Detect which cell encompasses the target text, then output its (x, y) center coordinate. 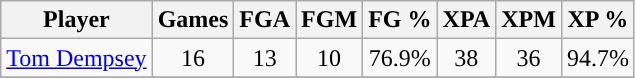
Tom Dempsey (76, 58)
16 (193, 58)
XPA (466, 20)
13 (265, 58)
FGA (265, 20)
FGM (330, 20)
38 (466, 58)
36 (529, 58)
XPM (529, 20)
94.7% (598, 58)
Games (193, 20)
76.9% (400, 58)
XP % (598, 20)
10 (330, 58)
Player (76, 20)
FG % (400, 20)
